Extract the (x, y) coordinate from the center of the cell holding the provided text.  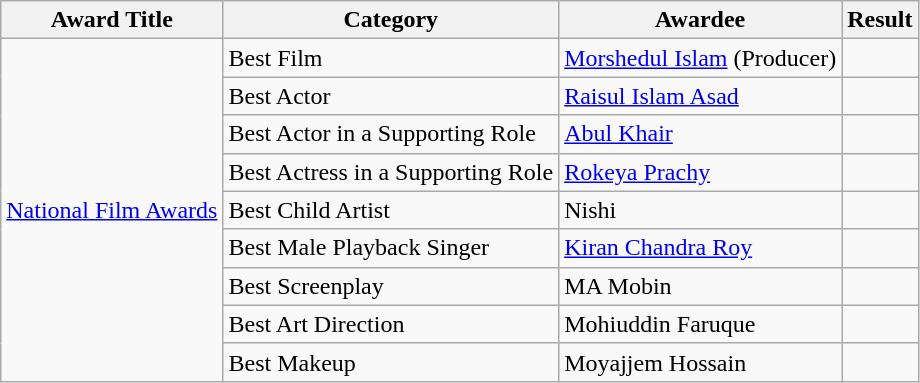
Kiran Chandra Roy (700, 248)
Awardee (700, 20)
Nishi (700, 210)
Best Actress in a Supporting Role (391, 172)
Best Actor (391, 96)
Best Child Artist (391, 210)
Abul Khair (700, 134)
National Film Awards (112, 210)
Mohiuddin Faruque (700, 324)
MA Mobin (700, 286)
Best Makeup (391, 362)
Best Actor in a Supporting Role (391, 134)
Rokeya Prachy (700, 172)
Result (880, 20)
Raisul Islam Asad (700, 96)
Moyajjem Hossain (700, 362)
Best Male Playback Singer (391, 248)
Best Screenplay (391, 286)
Award Title (112, 20)
Best Art Direction (391, 324)
Category (391, 20)
Morshedul Islam (Producer) (700, 58)
Best Film (391, 58)
